Extract the (X, Y) coordinate from the center of the cell holding the provided text.  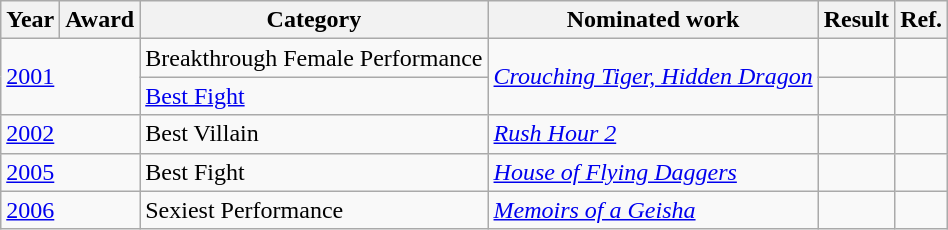
Category (314, 20)
Best Villain (314, 134)
Award (100, 20)
Breakthrough Female Performance (314, 58)
Sexiest Performance (314, 210)
2002 (70, 134)
Ref. (922, 20)
Year (30, 20)
2005 (70, 172)
Rush Hour 2 (653, 134)
2001 (70, 77)
Nominated work (653, 20)
Memoirs of a Geisha (653, 210)
Result (856, 20)
Crouching Tiger, Hidden Dragon (653, 77)
2006 (70, 210)
House of Flying Daggers (653, 172)
